Capture the cell that displays the provided text and extract its [x, y] central coordinate. 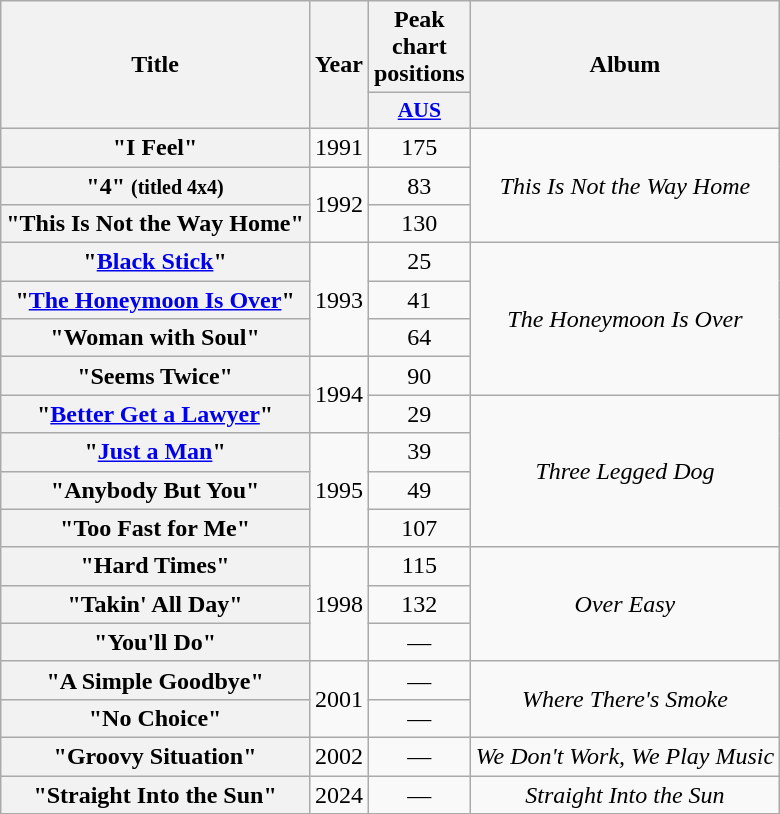
AUS [419, 111]
"Straight Into the Sun" [156, 795]
Over Easy [624, 604]
29 [419, 414]
"The Honeymoon Is Over" [156, 300]
1991 [338, 147]
"Hard Times" [156, 566]
"Seems Twice" [156, 376]
The Honeymoon Is Over [624, 319]
"A Simple Goodbye" [156, 680]
1992 [338, 204]
25 [419, 262]
Album [624, 65]
83 [419, 185]
"Groovy Situation" [156, 756]
2002 [338, 756]
"No Choice" [156, 718]
This Is Not the Way Home [624, 185]
175 [419, 147]
64 [419, 338]
"I Feel" [156, 147]
Three Legged Dog [624, 471]
Peak chart positions [419, 47]
"This Is Not the Way Home" [156, 224]
We Don't Work, We Play Music [624, 756]
39 [419, 452]
2001 [338, 699]
"Too Fast for Me" [156, 528]
1998 [338, 604]
Where There's Smoke [624, 699]
41 [419, 300]
Title [156, 65]
107 [419, 528]
Straight Into the Sun [624, 795]
1993 [338, 300]
"You'll Do" [156, 642]
1994 [338, 395]
"Better Get a Lawyer" [156, 414]
132 [419, 604]
"Woman with Soul" [156, 338]
1995 [338, 490]
115 [419, 566]
2024 [338, 795]
Year [338, 65]
"Black Stick" [156, 262]
"Anybody But You" [156, 490]
90 [419, 376]
"Just a Man" [156, 452]
49 [419, 490]
"4" (titled 4x4) [156, 185]
130 [419, 224]
"Takin' All Day" [156, 604]
